Detect which cell encompasses the target text, then output its (x, y) center coordinate. 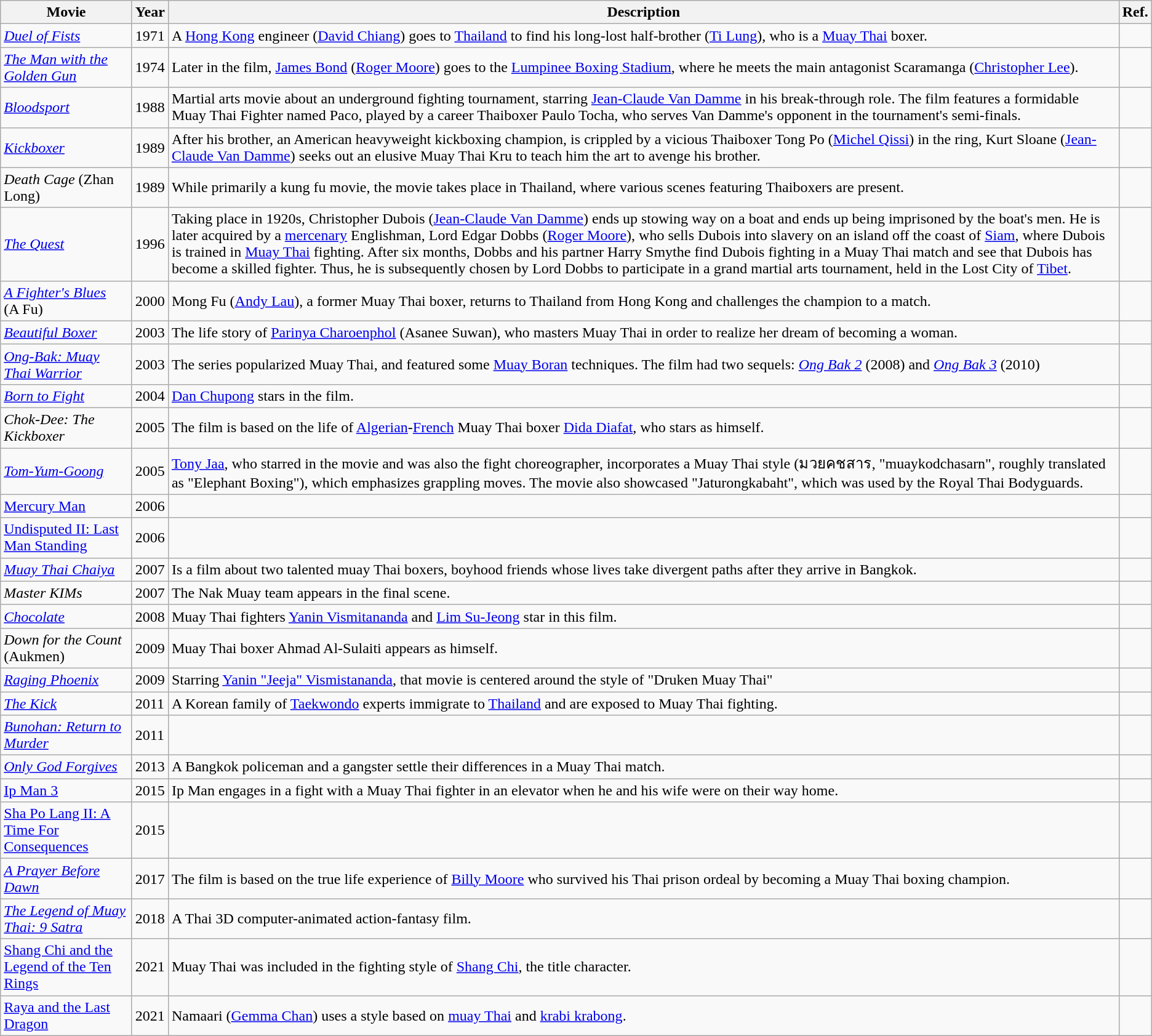
Muay Thai was included in the fighting style of Shang Chi, the title character. (644, 967)
Ip Man 3 (66, 790)
Kickboxer (66, 148)
Death Cage (Zhan Long) (66, 187)
Ref. (1135, 12)
A Prayer Before Dawn (66, 879)
A Thai 3D computer-animated action-fantasy film. (644, 918)
2004 (150, 396)
Shang Chi and the Legend of the Ten Rings (66, 967)
Raya and the Last Dragon (66, 1016)
The Quest (66, 244)
2013 (150, 767)
Ong-Bak: Muay Thai Warrior (66, 364)
2018 (150, 918)
The film is based on the true life experience of Billy Moore who survived his Thai prison ordeal by becoming a Muay Thai boxing champion. (644, 879)
A Fighter's Blues(A Fu) (66, 300)
The Man with the Golden Gun (66, 68)
The life story of Parinya Charoenphol (Asanee Suwan), who masters Muay Thai in order to realize her dream of becoming a woman. (644, 332)
Raging Phoenix (66, 680)
Chok-Dee: The Kickboxer (66, 427)
Born to Fight (66, 396)
Later in the film, James Bond (Roger Moore) goes to the Lumpinee Boxing Stadium, where he meets the main antagonist Scaramanga (Christopher Lee). (644, 68)
The film is based on the life of Algerian-French Muay Thai boxer Dida Diafat, who stars as himself. (644, 427)
Is a film about two talented muay Thai boxers, boyhood friends whose lives take divergent paths after they arrive in Bangkok. (644, 569)
2017 (150, 879)
Description (644, 12)
Movie (66, 12)
Ip Man engages in a fight with a Muay Thai fighter in an elevator when he and his wife were on their way home. (644, 790)
2000 (150, 300)
Mercury Man (66, 506)
1971 (150, 36)
Chocolate (66, 616)
Only God Forgives (66, 767)
A Korean family of Taekwondo experts immigrate to Thailand and are exposed to Muay Thai fighting. (644, 704)
The Legend of Muay Thai: 9 Satra (66, 918)
Muay Thai boxer Ahmad Al-Sulaiti appears as himself. (644, 648)
Muay Thai fighters Yanin Vismitananda and Lim Su-Jeong star in this film. (644, 616)
Duel of Fists (66, 36)
Year (150, 12)
Master KIMs (66, 593)
Muay Thai Chaiya (66, 569)
Undisputed II: Last Man Standing (66, 538)
1974 (150, 68)
A Hong Kong engineer (David Chiang) goes to Thailand to find his long-lost half-brother (Ti Lung), who is a Muay Thai boxer. (644, 36)
The Nak Muay team appears in the final scene. (644, 593)
The series popularized Muay Thai, and featured some Muay Boran techniques. The film had two sequels: Ong Bak 2 (2008) and Ong Bak 3 (2010) (644, 364)
The Kick (66, 704)
A Bangkok policeman and a gangster settle their differences in a Muay Thai match. (644, 767)
2008 (150, 616)
1996 (150, 244)
Namaari (Gemma Chan) uses a style based on muay Thai and krabi krabong. (644, 1016)
Tom-Yum-Goong (66, 472)
Sha Po Lang II: A Time For Consequences (66, 830)
Beautiful Boxer (66, 332)
Mong Fu (Andy Lau), a former Muay Thai boxer, returns to Thailand from Hong Kong and challenges the champion to a match. (644, 300)
1988 (150, 107)
Bunohan: Return to Murder (66, 735)
Dan Chupong stars in the film. (644, 396)
While primarily a kung fu movie, the movie takes place in Thailand, where various scenes featuring Thaiboxers are present. (644, 187)
Down for the Count(Aukmen) (66, 648)
Bloodsport (66, 107)
Starring Yanin "Jeeja" Vismistananda, that movie is centered around the style of "Druken Muay Thai" (644, 680)
